Determine the (X, Y) coordinate at the center of the cell enclosing the given text.  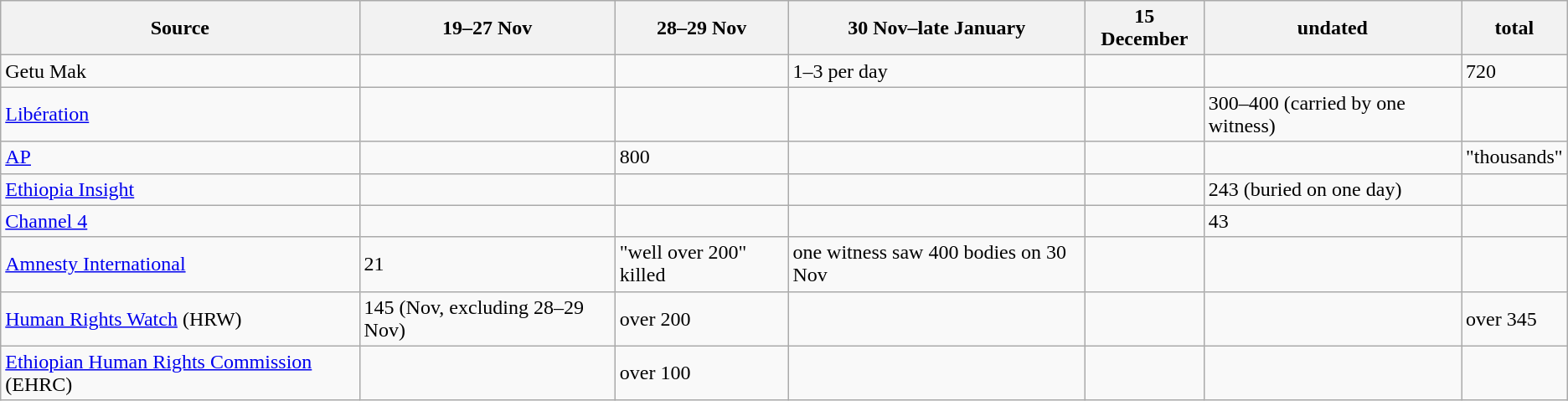
undated (1332, 28)
Ethiopia Insight (180, 189)
Amnesty International (180, 265)
one witness saw 400 bodies on 30 Nov (936, 265)
total (1514, 28)
720 (1514, 71)
300–400 (carried by one witness) (1332, 114)
800 (702, 157)
1–3 per day (936, 71)
243 (buried on one day) (1332, 189)
30 Nov–late January (936, 28)
43 (1332, 221)
over 100 (702, 373)
21 (487, 265)
"well over 200" killed (702, 265)
"thousands" (1514, 157)
19–27 Nov (487, 28)
15 December (1144, 28)
Getu Mak (180, 71)
Source (180, 28)
Ethiopian Human Rights Commission (EHRC) (180, 373)
Libération (180, 114)
145 (Nov, excluding 28–29 Nov) (487, 318)
Human Rights Watch (HRW) (180, 318)
AP (180, 157)
over 345 (1514, 318)
over 200 (702, 318)
28–29 Nov (702, 28)
Channel 4 (180, 221)
